Determine the (x, y) coordinate at the center of the cell enclosing the given text.  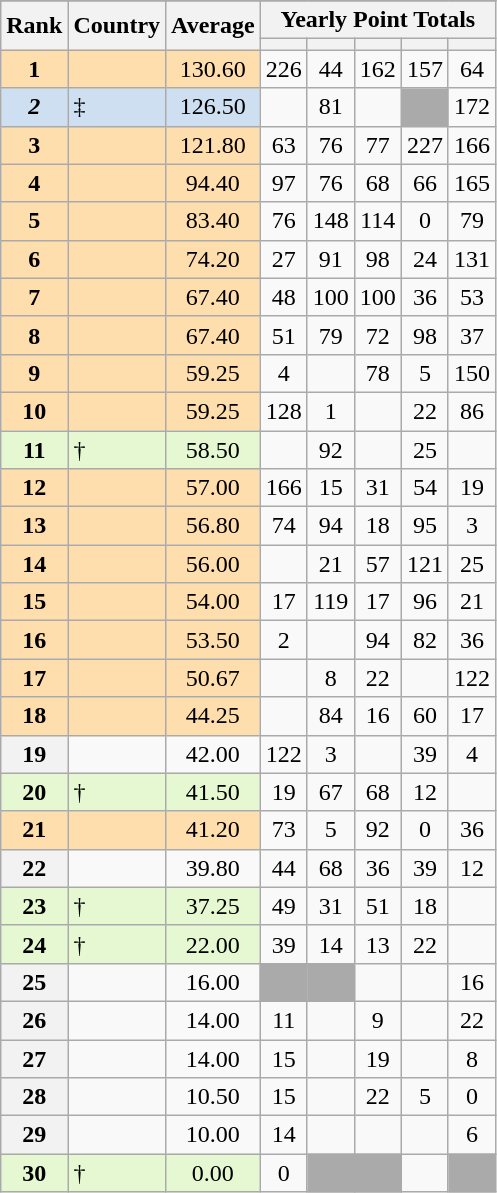
148 (330, 221)
10 (34, 411)
22.00 (214, 944)
226 (284, 69)
114 (378, 221)
42.00 (214, 754)
126.50 (214, 107)
97 (284, 183)
28 (34, 1097)
10.50 (214, 1097)
58.50 (214, 449)
30 (34, 1173)
66 (424, 183)
84 (330, 716)
54 (424, 488)
67 (330, 792)
119 (330, 602)
7 (34, 297)
50.67 (214, 678)
157 (424, 69)
Rank (34, 26)
37.25 (214, 906)
37 (472, 335)
56.80 (214, 526)
82 (424, 640)
121 (424, 564)
96 (424, 602)
74.20 (214, 259)
57 (378, 564)
94.40 (214, 183)
83.40 (214, 221)
121.80 (214, 145)
23 (34, 906)
95 (424, 526)
26 (34, 1020)
60 (424, 716)
130.60 (214, 69)
29 (34, 1135)
‡ (117, 107)
Average (214, 26)
Country (117, 26)
172 (472, 107)
57.00 (214, 488)
63 (284, 145)
165 (472, 183)
0.00 (214, 1173)
78 (378, 373)
77 (378, 145)
49 (284, 906)
81 (330, 107)
48 (284, 297)
131 (472, 259)
64 (472, 69)
56.00 (214, 564)
Yearly Point Totals (378, 20)
128 (284, 411)
16.00 (214, 982)
73 (284, 830)
74 (284, 526)
44.25 (214, 716)
41.20 (214, 830)
86 (472, 411)
150 (472, 373)
91 (330, 259)
10.00 (214, 1135)
54.00 (214, 602)
20 (34, 792)
53 (472, 297)
53.50 (214, 640)
227 (424, 145)
41.50 (214, 792)
162 (378, 69)
72 (378, 335)
39.80 (214, 868)
